Return the (x, y) coordinate for the center point of the cell that contains the specified text.  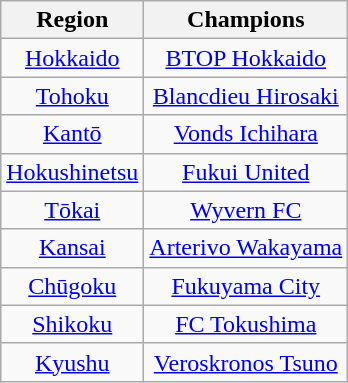
Champions (246, 20)
Arterivo Wakayama (246, 248)
Chūgoku (72, 286)
Region (72, 20)
Blancdieu Hirosaki (246, 96)
Fukuyama City (246, 286)
Kansai (72, 248)
Kyushu (72, 362)
Tohoku (72, 96)
Hokushinetsu (72, 172)
Kantō (72, 134)
Fukui United (246, 172)
BTOP Hokkaido (246, 58)
Hokkaido (72, 58)
FC Tokushima (246, 324)
Veroskronos Tsuno (246, 362)
Vonds Ichihara (246, 134)
Shikoku (72, 324)
Wyvern FC (246, 210)
Tōkai (72, 210)
